Return the (x, y) coordinate for the center point of the cell that contains the specified text.  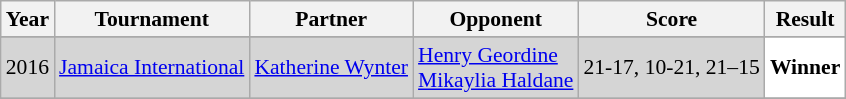
Opponent (496, 19)
Katherine Wynter (331, 68)
Henry Geordine Mikaylia Haldane (496, 68)
21-17, 10-21, 21–15 (671, 68)
Tournament (152, 19)
Partner (331, 19)
Jamaica International (152, 68)
2016 (28, 68)
Score (671, 19)
Result (806, 19)
Year (28, 19)
Winner (806, 68)
